For the text-containing cell, return its midpoint in (X, Y) coordinate format. 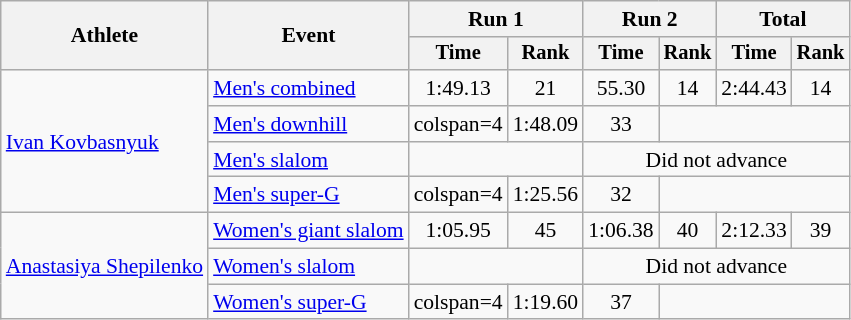
2:44.43 (754, 88)
21 (546, 88)
1:06.38 (620, 231)
Women's super-G (308, 302)
Run 2 (650, 19)
1:25.56 (546, 195)
1:49.13 (458, 88)
45 (546, 231)
Ivan Kovbasnyuk (104, 141)
37 (620, 302)
Total (782, 19)
Run 1 (496, 19)
Men's combined (308, 88)
Women's slalom (308, 267)
32 (620, 195)
1:48.09 (546, 124)
1:19.60 (546, 302)
1:05.95 (458, 231)
Men's downhill (308, 124)
Event (308, 36)
Anastasiya Shepilenko (104, 266)
40 (688, 231)
Athlete (104, 36)
2:12.33 (754, 231)
33 (620, 124)
39 (821, 231)
Men's super-G (308, 195)
55.30 (620, 88)
Men's slalom (308, 160)
Women's giant slalom (308, 231)
